Pinpoint the cell where the given text exists, returning its [x, y] midpoint coordinate. 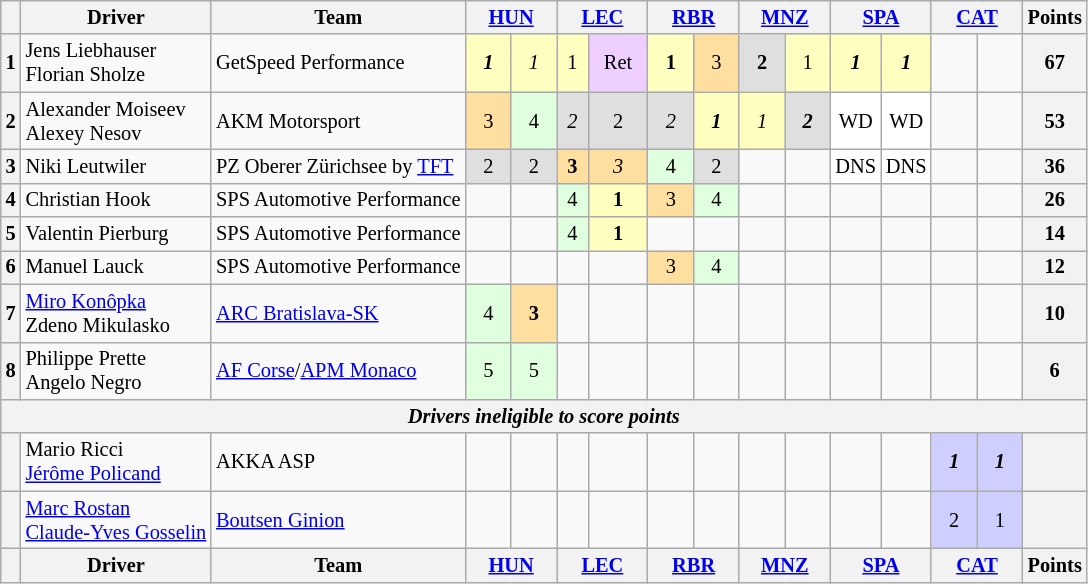
10 [1055, 313]
Christian Hook [116, 200]
Jens Liebhauser Florian Sholze [116, 63]
Ret [618, 63]
PZ Oberer Zürichsee by TFT [338, 166]
AKKA ASP [338, 462]
53 [1055, 121]
Valentin Pierburg [116, 234]
Niki Leutwiler [116, 166]
67 [1055, 63]
Mario Ricci Jérôme Policand [116, 462]
Miro Konôpka Zdeno Mikulasko [116, 313]
7 [11, 313]
ARC Bratislava-SK [338, 313]
Drivers ineligible to score points [544, 416]
14 [1055, 234]
AKM Motorsport [338, 121]
Alexander Moiseev Alexey Nesov [116, 121]
12 [1055, 267]
Marc Rostan Claude-Yves Gosselin [116, 520]
Manuel Lauck [116, 267]
36 [1055, 166]
Boutsen Ginion [338, 520]
8 [11, 371]
GetSpeed Performance [338, 63]
26 [1055, 200]
Philippe Prette Angelo Negro [116, 371]
AF Corse/APM Monaco [338, 371]
